Search for the cell housing the specified text and yield its (X, Y) center coordinate. 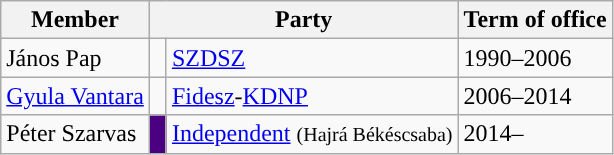
SZDSZ (312, 58)
Independent (Hajrá Békéscsaba) (312, 134)
2006–2014 (535, 96)
Member (76, 20)
2014– (535, 134)
Party (304, 20)
Gyula Vantara (76, 96)
Péter Szarvas (76, 134)
1990–2006 (535, 58)
János Pap (76, 58)
Term of office (535, 20)
Fidesz-KDNP (312, 96)
